Capture the cell that displays the provided text and extract its [X, Y] central coordinate. 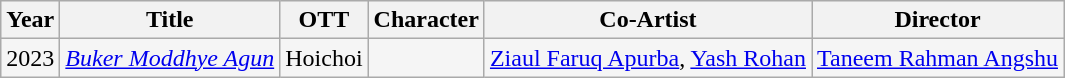
Hoichoi [324, 58]
2023 [30, 58]
OTT [324, 20]
Title [170, 20]
Character [426, 20]
Ziaul Faruq Apurba, Yash Rohan [648, 58]
Director [938, 20]
Buker Moddhye Agun [170, 58]
Co-Artist [648, 20]
Taneem Rahman Angshu [938, 58]
Year [30, 20]
